Pinpoint the cell where the given text exists, returning its (X, Y) midpoint coordinate. 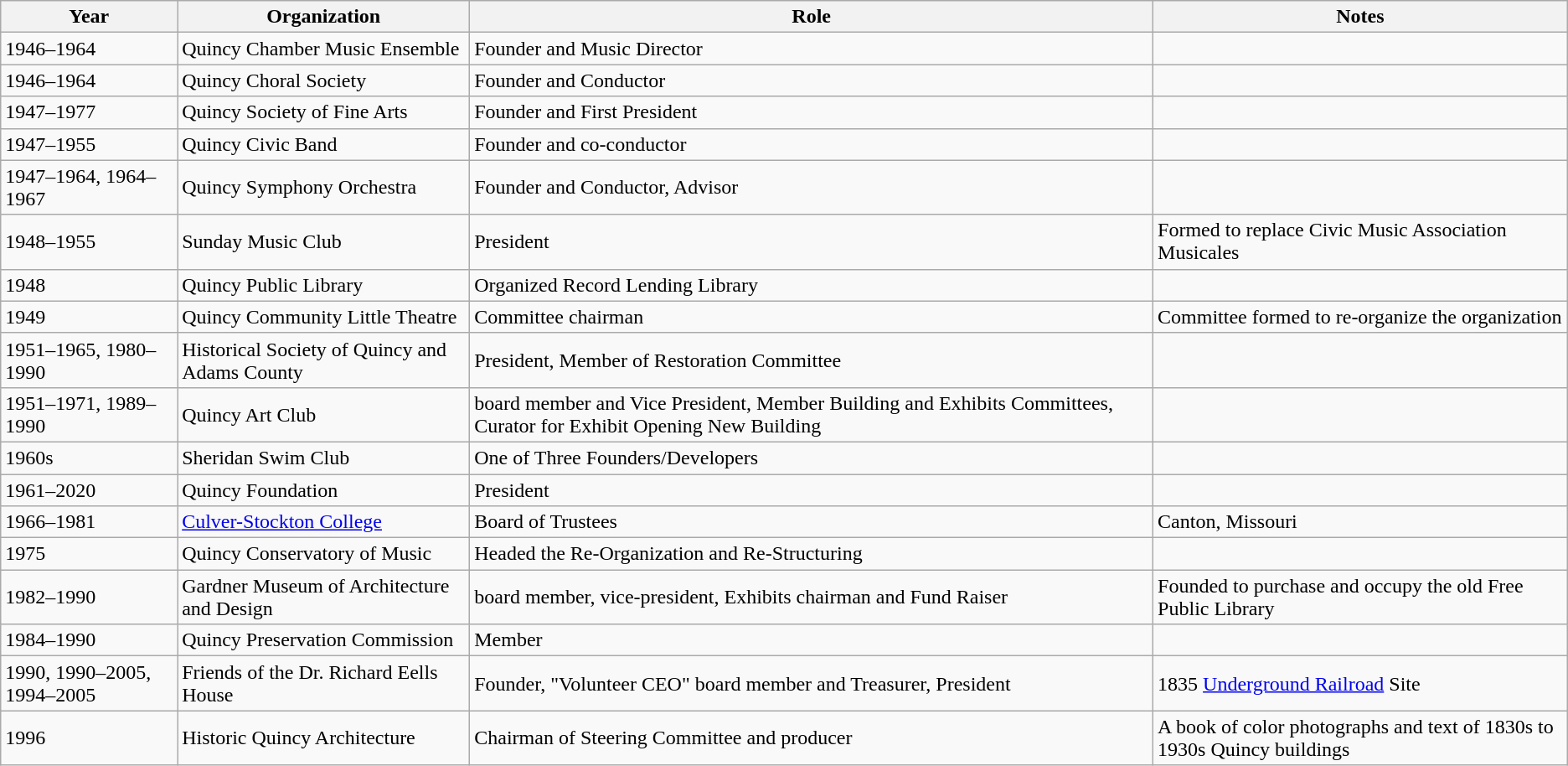
Organized Record Lending Library (812, 285)
Year (89, 17)
Sunday Music Club (323, 241)
1948–1955 (89, 241)
Organization (323, 17)
1996 (89, 738)
Quincy Society of Fine Arts (323, 112)
Historical Society of Quincy and Adams County (323, 360)
Friends of the Dr. Richard Eells House (323, 684)
Role (812, 17)
Board of Trustees (812, 522)
1975 (89, 554)
board member, vice-president, Exhibits chairman and Fund Raiser (812, 597)
Founder and Conductor, Advisor (812, 188)
1961–2020 (89, 490)
Notes (1360, 17)
Canton, Missouri (1360, 522)
Chairman of Steering Committee and producer (812, 738)
board member and Vice President, Member Building and Exhibits Committees, Curator for Exhibit Opening New Building (812, 414)
Quincy Preservation Commission (323, 640)
1947–1955 (89, 144)
Quincy Chamber Music Ensemble (323, 49)
Gardner Museum of Architecture and Design (323, 597)
Quincy Public Library (323, 285)
Quincy Choral Society (323, 80)
Quincy Conservatory of Music (323, 554)
Founder and Music Director (812, 49)
Founded to purchase and occupy the old Free Public Library (1360, 597)
1984–1990 (89, 640)
1960s (89, 458)
1982–1990 (89, 597)
Sheridan Swim Club (323, 458)
1966–1981 (89, 522)
Historic Quincy Architecture (323, 738)
1990, 1990–2005, 1994–2005 (89, 684)
Quincy Art Club (323, 414)
A book of color photographs and text of 1830s to 1930s Quincy buildings (1360, 738)
Formed to replace Civic Music Association Musicales (1360, 241)
Quincy Symphony Orchestra (323, 188)
Culver-Stockton College (323, 522)
1951–1965, 1980–1990 (89, 360)
One of Three Founders/Developers (812, 458)
1949 (89, 317)
Founder and co-conductor (812, 144)
Founder and First President (812, 112)
President, Member of Restoration Committee (812, 360)
Quincy Community Little Theatre (323, 317)
1951–1971, 1989–1990 (89, 414)
Headed the Re-Organization and Re-Structuring (812, 554)
1835 Underground Railroad Site (1360, 684)
Member (812, 640)
Founder and Conductor (812, 80)
Quincy Foundation (323, 490)
Committee chairman (812, 317)
1947–1977 (89, 112)
Founder, "Volunteer CEO" board member and Treasurer, President (812, 684)
Quincy Civic Band (323, 144)
Committee formed to re-organize the organization (1360, 317)
1948 (89, 285)
1947–1964, 1964–1967 (89, 188)
